For the text-containing cell, return its midpoint in [x, y] coordinate format. 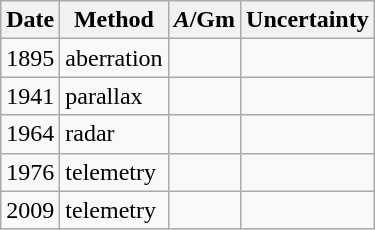
1964 [30, 134]
1976 [30, 172]
radar [114, 134]
Date [30, 20]
aberration [114, 58]
parallax [114, 96]
1895 [30, 58]
1941 [30, 96]
Uncertainty [308, 20]
Method [114, 20]
A/Gm [204, 20]
2009 [30, 210]
